Find where the given text appears and provide that cell's center as [x, y] coordinate. 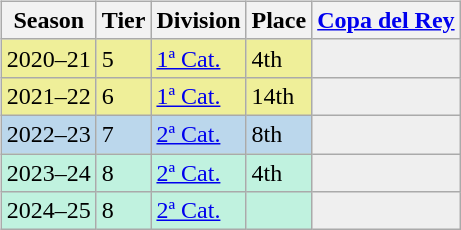
Copa del Rey [386, 20]
6 [124, 96]
2022–23 [48, 134]
Season [48, 20]
14th [279, 96]
Division [198, 20]
2021–22 [48, 96]
2024–25 [48, 211]
Tier [124, 20]
7 [124, 134]
5 [124, 58]
Place [279, 20]
2020–21 [48, 58]
2023–24 [48, 173]
8th [279, 134]
